For the text-containing cell, return its midpoint in [X, Y] coordinate format. 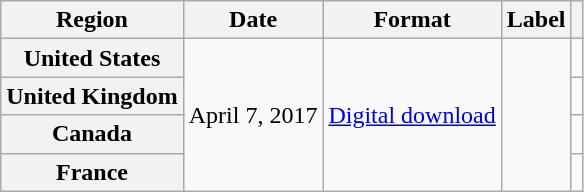
Date [253, 20]
April 7, 2017 [253, 115]
Canada [92, 134]
France [92, 172]
United States [92, 58]
Digital download [412, 115]
Label [536, 20]
Region [92, 20]
Format [412, 20]
United Kingdom [92, 96]
